Extract the (X, Y) coordinate from the center of the cell holding the provided text.  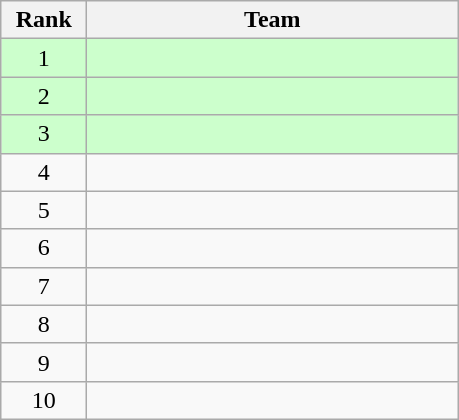
3 (44, 134)
1 (44, 58)
2 (44, 96)
10 (44, 400)
8 (44, 324)
5 (44, 210)
Rank (44, 20)
9 (44, 362)
6 (44, 248)
7 (44, 286)
Team (272, 20)
4 (44, 172)
